Detect which cell encompasses the target text, then output its (X, Y) center coordinate. 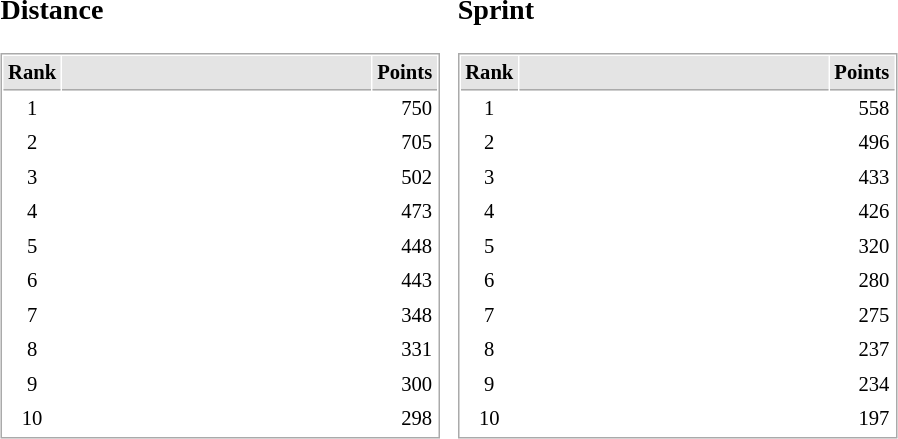
348 (405, 316)
426 (862, 212)
433 (862, 178)
473 (405, 212)
443 (405, 282)
750 (405, 110)
197 (862, 420)
502 (405, 178)
496 (862, 144)
275 (862, 316)
237 (862, 350)
320 (862, 248)
280 (862, 282)
558 (862, 110)
705 (405, 144)
300 (405, 386)
298 (405, 420)
234 (862, 386)
448 (405, 248)
331 (405, 350)
